Pinpoint the cell where the given text exists, returning its [X, Y] midpoint coordinate. 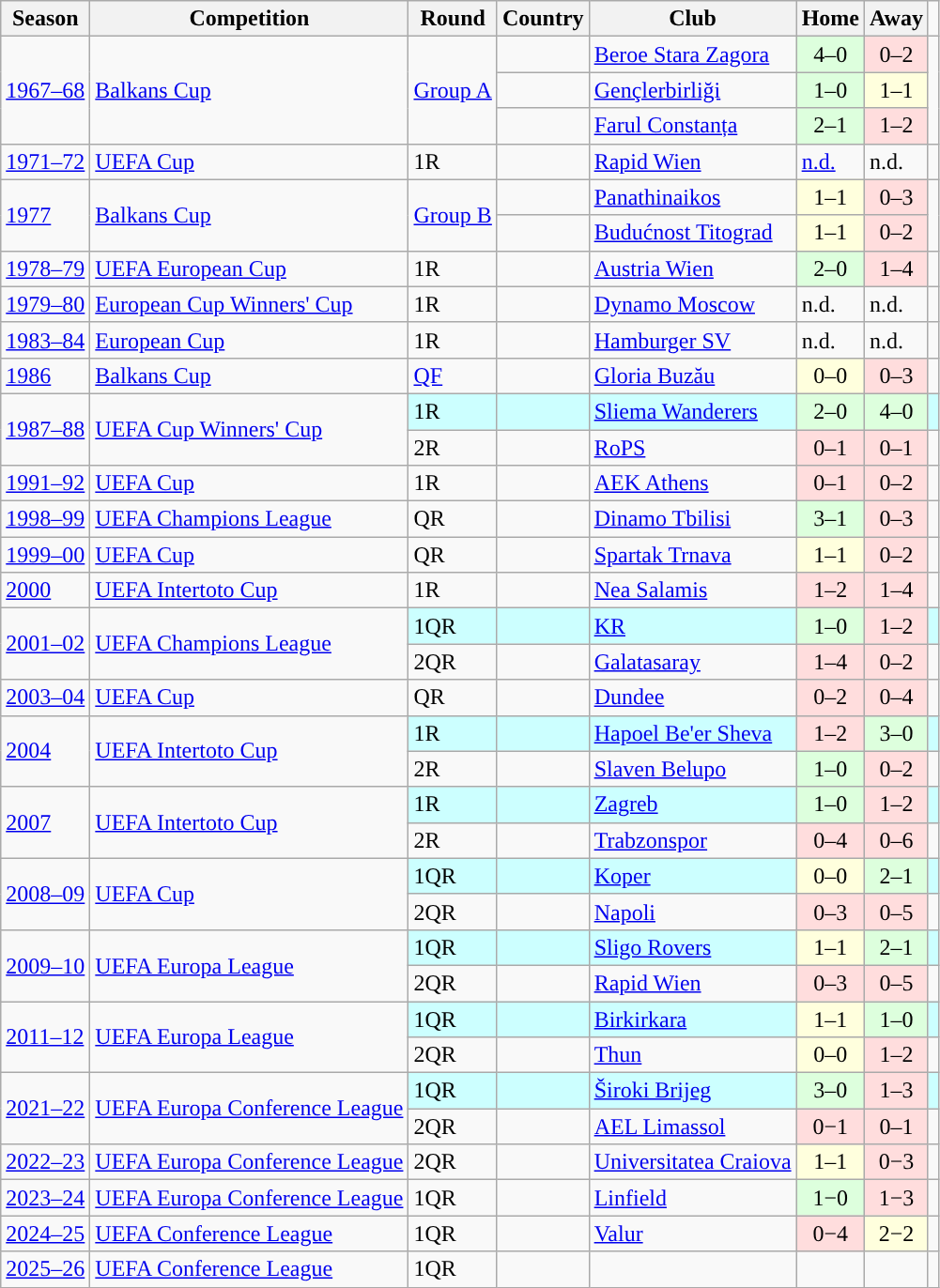
KR [693, 626]
Budućnost Titograd [693, 233]
Group A [453, 90]
QF [453, 376]
Sligo Rovers [693, 947]
2008–09 [45, 894]
2000 [45, 590]
2003–04 [45, 698]
Beroe Stara Zagora [693, 54]
Trabzonspor [693, 840]
Season [45, 19]
Farul Constanța [693, 126]
1978–79 [45, 268]
Spartak Trnava [693, 555]
AEL Limassol [693, 1127]
European Cup [250, 340]
0−4 [830, 1234]
Away [896, 19]
1979–80 [45, 304]
Hapoel Be'er Sheva [693, 733]
1967–68 [45, 90]
Home [830, 19]
Nea Salamis [693, 590]
Gloria Buzău [693, 376]
Sliema Wanderers [693, 411]
0−1 [830, 1127]
2025–26 [45, 1269]
Slaven Belupo [693, 769]
2023–24 [45, 1198]
Hamburger SV [693, 340]
2004 [45, 751]
2009–10 [45, 965]
Country [543, 19]
1983–84 [45, 340]
Valur [693, 1234]
AEK Athens [693, 483]
0−3 [896, 1162]
2024–25 [45, 1234]
1991–92 [45, 483]
Napoli [693, 912]
Zagreb [693, 805]
Gençlerbirliği [693, 90]
2−2 [896, 1234]
2011–12 [45, 1036]
Linfield [693, 1198]
0–6 [896, 840]
Club [693, 19]
UEFA Cup Winners' Cup [250, 429]
Round [453, 19]
1986 [45, 376]
Group B [453, 215]
Galatasaray [693, 662]
Panathinaikos [693, 197]
Thun [693, 1055]
Dinamo Tbilisi [693, 519]
RoPS [693, 448]
1971–72 [45, 161]
Dundee [693, 698]
2022–23 [45, 1162]
3–1 [830, 519]
2007 [45, 822]
Dynamo Moscow [693, 304]
Široki Brijeg [693, 1091]
2001–02 [45, 644]
European Cup Winners' Cup [250, 304]
1998–99 [45, 519]
1977 [45, 215]
Competition [250, 19]
1987–88 [45, 429]
2021–22 [45, 1109]
Koper [693, 876]
1−3 [896, 1198]
Austria Wien [693, 268]
1−0 [830, 1198]
Birkirkara [693, 1019]
Universitatea Craiova [693, 1162]
UEFA European Cup [250, 268]
1999–00 [45, 555]
1–3 [896, 1091]
